Scan for the cell matching the given text and deliver its [X, Y] coordinate at center. 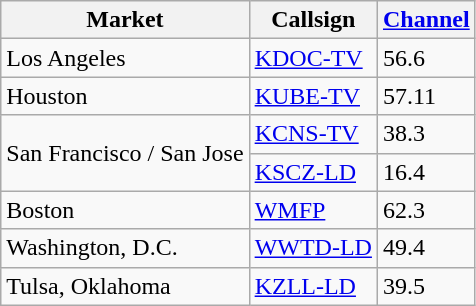
KDOC-TV [313, 58]
38.3 [426, 134]
57.11 [426, 96]
Tulsa, Oklahoma [125, 286]
KUBE-TV [313, 96]
Boston [125, 210]
KZLL-LD [313, 286]
Los Angeles [125, 58]
Houston [125, 96]
Market [125, 20]
KSCZ-LD [313, 172]
Washington, D.C. [125, 248]
39.5 [426, 286]
WMFP [313, 210]
62.3 [426, 210]
56.6 [426, 58]
WWTD-LD [313, 248]
16.4 [426, 172]
KCNS-TV [313, 134]
Callsign [313, 20]
49.4 [426, 248]
San Francisco / San Jose [125, 153]
Channel [426, 20]
